Detect which cell encompasses the target text, then output its [x, y] center coordinate. 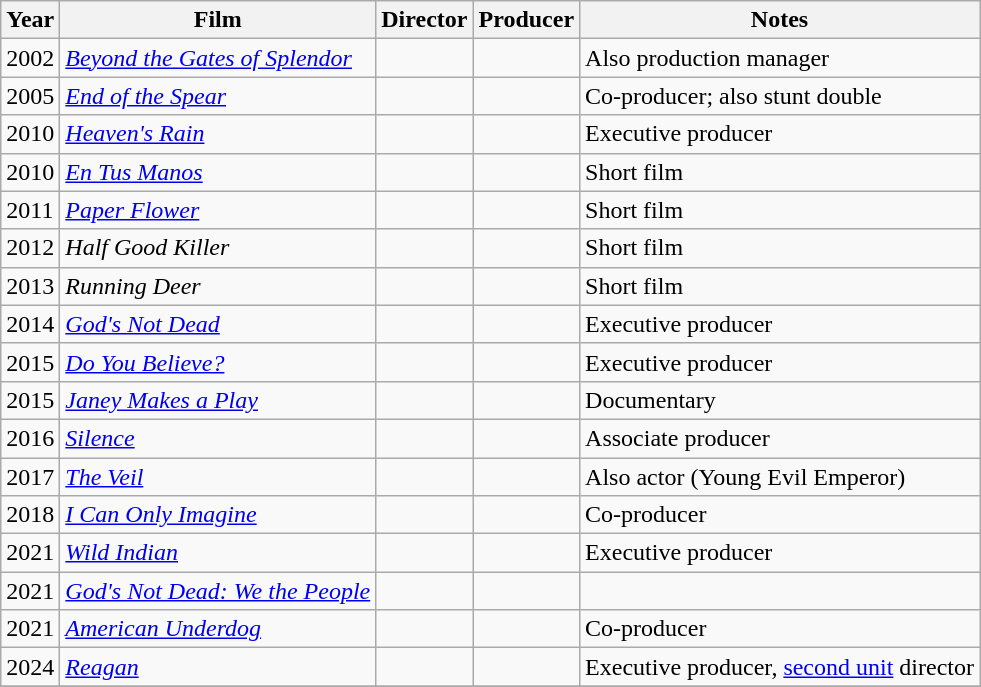
2005 [30, 96]
2011 [30, 210]
Notes [780, 20]
Heaven's Rain [218, 134]
2002 [30, 58]
American Underdog [218, 629]
Running Deer [218, 286]
Co-producer; also stunt double [780, 96]
Documentary [780, 400]
Reagan [218, 667]
2014 [30, 324]
Janey Makes a Play [218, 400]
Producer [526, 20]
Director [424, 20]
Wild Indian [218, 553]
Year [30, 20]
Beyond the Gates of Splendor [218, 58]
Executive producer, second unit director [780, 667]
Also actor (Young Evil Emperor) [780, 477]
End of the Spear [218, 96]
Associate producer [780, 438]
2017 [30, 477]
Paper Flower [218, 210]
God's Not Dead: We the People [218, 591]
Half Good Killer [218, 248]
2018 [30, 515]
Do You Believe? [218, 362]
En Tus Manos [218, 172]
God's Not Dead [218, 324]
2024 [30, 667]
The Veil [218, 477]
Silence [218, 438]
2013 [30, 286]
I Can Only Imagine [218, 515]
Film [218, 20]
Also production manager [780, 58]
2012 [30, 248]
2016 [30, 438]
